Search for the cell housing the specified text and yield its (X, Y) center coordinate. 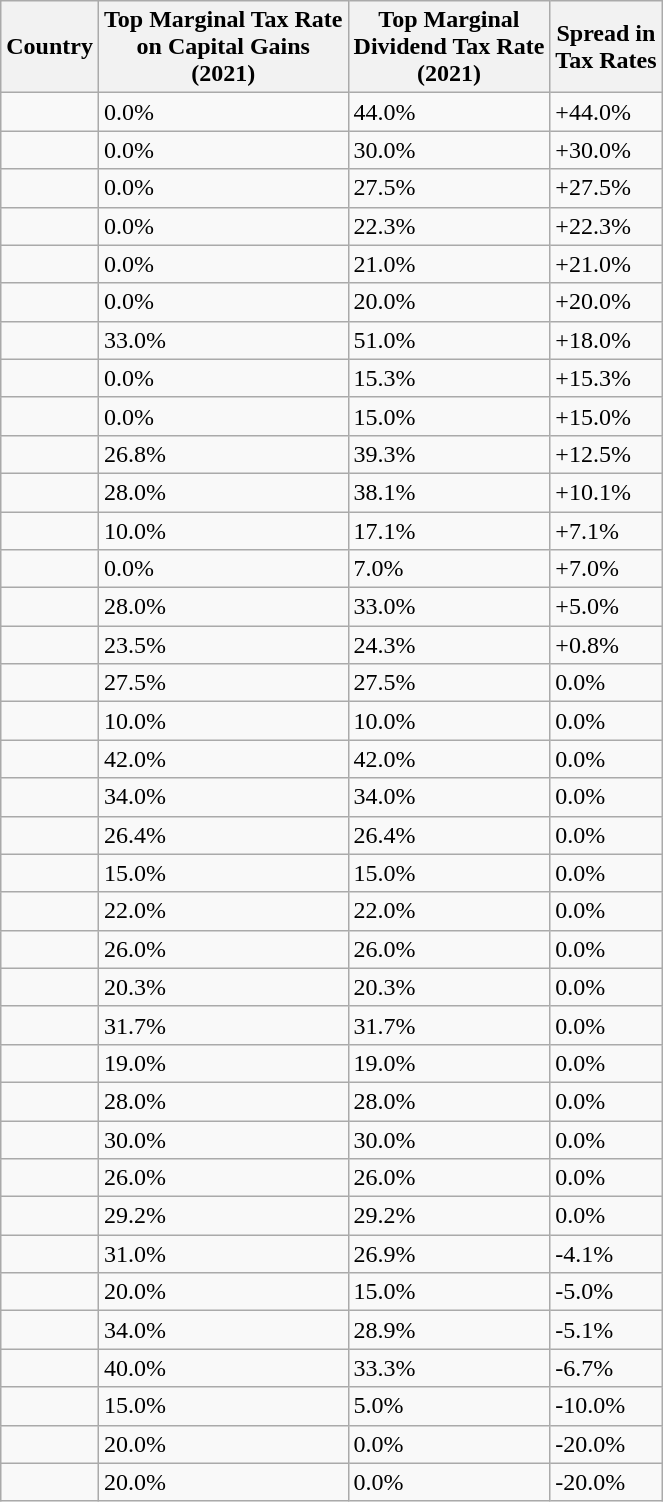
21.0% (449, 264)
-10.0% (606, 1406)
39.3% (449, 454)
+0.8% (606, 645)
24.3% (449, 645)
-6.7% (606, 1368)
7.0% (449, 569)
28.9% (449, 1330)
Country (50, 47)
+12.5% (606, 454)
Top Marginal Dividend Tax Rate (2021) (449, 47)
+15.3% (606, 378)
+30.0% (606, 150)
26.8% (223, 454)
-4.1% (606, 1254)
26.9% (449, 1254)
+18.0% (606, 340)
Top Marginal Tax Rate on Capital Gains (2021) (223, 47)
17.1% (449, 531)
23.5% (223, 645)
+7.1% (606, 531)
31.0% (223, 1254)
+44.0% (606, 112)
40.0% (223, 1368)
+22.3% (606, 226)
38.1% (449, 492)
-5.1% (606, 1330)
-5.0% (606, 1292)
51.0% (449, 340)
33.3% (449, 1368)
+27.5% (606, 188)
+15.0% (606, 416)
5.0% (449, 1406)
+21.0% (606, 264)
+7.0% (606, 569)
44.0% (449, 112)
Spread in Tax Rates (606, 47)
22.3% (449, 226)
+10.1% (606, 492)
+20.0% (606, 302)
+5.0% (606, 607)
15.3% (449, 378)
